Output the [x, y] coordinate of the center of the cell containing the given text.  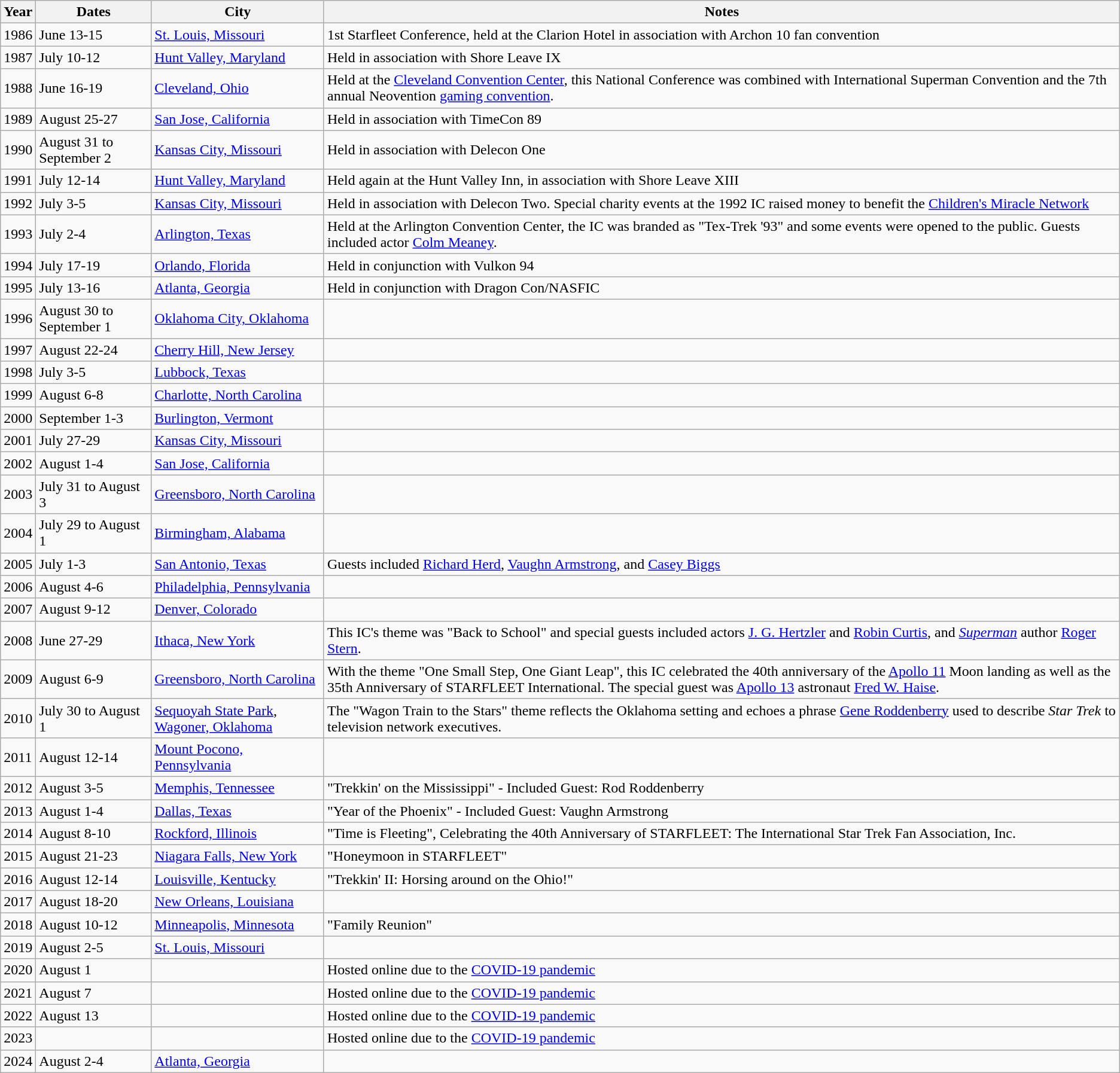
New Orleans, Louisiana [238, 902]
1990 [18, 150]
"Family Reunion" [722, 925]
2014 [18, 834]
2011 [18, 757]
1st Starfleet Conference, held at the Clarion Hotel in association with Archon 10 fan convention [722, 35]
August 30 to September 1 [93, 318]
Memphis, Tennessee [238, 788]
"Trekkin' II: Horsing around on the Ohio!" [722, 879]
2010 [18, 718]
Year [18, 12]
July 29 to August 1 [93, 534]
August 22-24 [93, 350]
2002 [18, 464]
"Year of the Phoenix" - Included Guest: Vaughn Armstrong [722, 810]
Mount Pocono, Pennsylvania [238, 757]
San Antonio, Texas [238, 564]
Denver, Colorado [238, 609]
August 31 to September 2 [93, 150]
September 1-3 [93, 418]
2018 [18, 925]
2008 [18, 640]
August 8-10 [93, 834]
Dallas, Texas [238, 810]
Held in association with Delecon Two. Special charity events at the 1992 IC raised money to benefit the Children's Miracle Network [722, 203]
Arlington, Texas [238, 234]
Held in conjunction with Vulkon 94 [722, 265]
Held in association with TimeCon 89 [722, 119]
Cleveland, Ohio [238, 89]
August 2-4 [93, 1061]
2000 [18, 418]
2016 [18, 879]
July 17-19 [93, 265]
Held again at the Hunt Valley Inn, in association with Shore Leave XIII [722, 181]
Ithaca, New York [238, 640]
July 31 to August 3 [93, 494]
Charlotte, North Carolina [238, 395]
City [238, 12]
Birmingham, Alabama [238, 534]
Held in conjunction with Dragon Con/NASFIC [722, 288]
August 13 [93, 1016]
Held in association with Shore Leave IX [722, 57]
2022 [18, 1016]
Orlando, Florida [238, 265]
1993 [18, 234]
2020 [18, 970]
This IC's theme was "Back to School" and special guests included actors J. G. Hertzler and Robin Curtis, and Superman author Roger Stern. [722, 640]
June 27-29 [93, 640]
Rockford, Illinois [238, 834]
2012 [18, 788]
"Trekkin' on the Mississippi" - Included Guest: Rod Roddenberry [722, 788]
August 21-23 [93, 856]
July 27-29 [93, 441]
1987 [18, 57]
Sequoyah State Park, Wagoner, Oklahoma [238, 718]
1995 [18, 288]
2013 [18, 810]
July 10-12 [93, 57]
2017 [18, 902]
August 7 [93, 993]
Held in association with Delecon One [722, 150]
2024 [18, 1061]
August 18-20 [93, 902]
1996 [18, 318]
June 13-15 [93, 35]
2009 [18, 679]
August 10-12 [93, 925]
2015 [18, 856]
1989 [18, 119]
2006 [18, 587]
2023 [18, 1038]
July 1-3 [93, 564]
Oklahoma City, Oklahoma [238, 318]
Philadelphia, Pennsylvania [238, 587]
2003 [18, 494]
Guests included Richard Herd, Vaughn Armstrong, and Casey Biggs [722, 564]
2004 [18, 534]
August 9-12 [93, 609]
August 25-27 [93, 119]
Louisville, Kentucky [238, 879]
July 13-16 [93, 288]
2007 [18, 609]
1991 [18, 181]
Lubbock, Texas [238, 373]
August 6-9 [93, 679]
August 6-8 [93, 395]
1994 [18, 265]
1992 [18, 203]
"Honeymoon in STARFLEET" [722, 856]
Cherry Hill, New Jersey [238, 350]
August 3-5 [93, 788]
Minneapolis, Minnesota [238, 925]
June 16-19 [93, 89]
Notes [722, 12]
August 4-6 [93, 587]
July 2-4 [93, 234]
1988 [18, 89]
July 30 to August 1 [93, 718]
2001 [18, 441]
July 12-14 [93, 181]
1998 [18, 373]
2021 [18, 993]
"Time is Fleeting", Celebrating the 40th Anniversary of STARFLEET: The International Star Trek Fan Association, Inc. [722, 834]
Burlington, Vermont [238, 418]
1999 [18, 395]
August 2-5 [93, 947]
2019 [18, 947]
Niagara Falls, New York [238, 856]
2005 [18, 564]
1997 [18, 350]
Dates [93, 12]
August 1 [93, 970]
1986 [18, 35]
